Return the (X, Y) coordinate for the center point of the cell that contains the specified text.  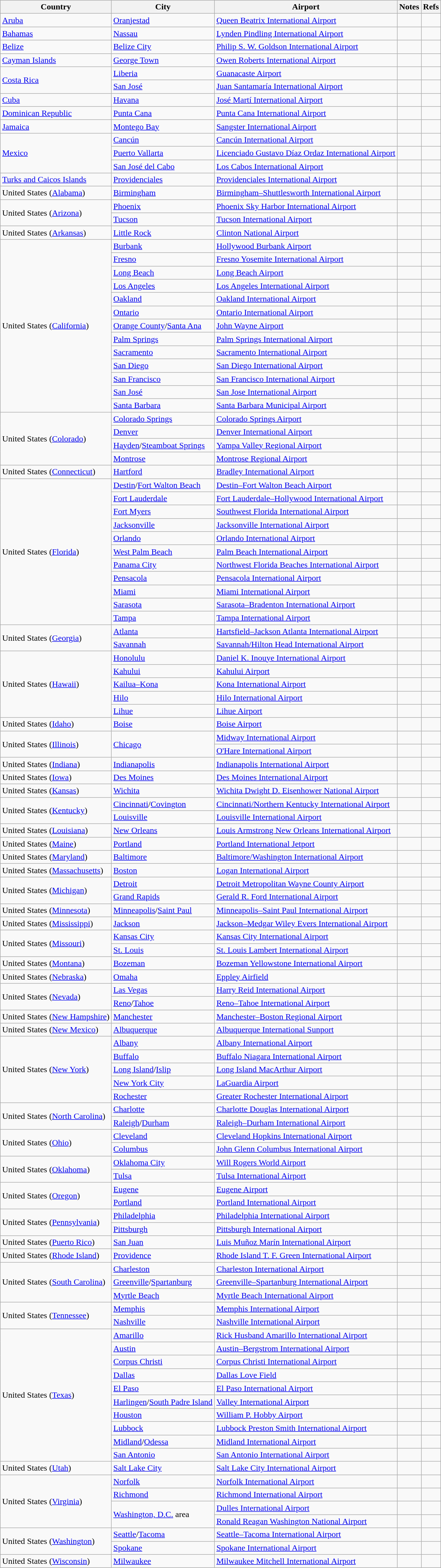
United States (Hawaii) (56, 684)
Orlando International Airport (306, 538)
LaGuardia Airport (306, 1083)
Kahului Airport (306, 671)
Columbus (163, 1149)
Albany (163, 1043)
Charleston International Airport (306, 1269)
Greenville/Spartanburg (163, 1282)
Long Island/Islip (163, 1070)
Liberia (163, 73)
Indianapolis (163, 764)
Southwest Florida International Airport (306, 512)
Norfolk (163, 1481)
United States (Montana) (56, 963)
Hayden/Steamboat Springs (163, 445)
Montrose Regional Airport (306, 459)
Spokane (163, 1548)
Belize (56, 47)
Tampa International Airport (306, 618)
Hilo (163, 698)
United States (Louisiana) (56, 831)
Houston (163, 1415)
Kona International Airport (306, 684)
United States (Rhode Island) (56, 1256)
Dulles International Airport (306, 1508)
Ronald Reagan Washington National Airport (306, 1521)
Palm Beach International Airport (306, 551)
United States (Georgia) (56, 638)
New Orleans (163, 831)
Burbank (163, 246)
Reno–Tahoe International Airport (306, 1003)
United States (Colorado) (56, 439)
United States (South Carolina) (56, 1282)
Kahului (163, 671)
Valley International Airport (306, 1402)
United States (Tennessee) (56, 1315)
United States (Mississippi) (56, 923)
Ontario International Airport (306, 312)
Boston (163, 870)
Providenciales International Airport (306, 180)
John Glenn Columbus International Airport (306, 1149)
Baltimore/Washington International Airport (306, 857)
Seattle/Tacoma (163, 1534)
Santa Barbara (163, 406)
Salt Lake City (163, 1468)
United States (Oregon) (56, 1196)
United States (Illinois) (56, 744)
Phoenix Sky Harbor International Airport (306, 206)
Pensacola International Airport (306, 578)
United States (Pennsylvania) (56, 1222)
Bradley International Airport (306, 472)
Lynden Pindling International Airport (306, 34)
Sacramento (163, 352)
El Paso (163, 1388)
Wichita Dwight D. Eisenhower National Airport (306, 790)
Palm Springs (163, 339)
Miami International Airport (306, 592)
Queen Beatrix International Airport (306, 20)
Notes (409, 7)
Punta Cana (163, 113)
Long Beach (163, 273)
Lubbock (163, 1428)
Milwaukee (163, 1561)
Cayman Islands (56, 60)
Long Island MacArthur Airport (306, 1070)
United States (Puerto Rico) (56, 1242)
San José del Cabo (163, 166)
Gerald R. Ford International Airport (306, 897)
Memphis (163, 1309)
Rhode Island T. F. Green International Airport (306, 1256)
Kailua–Kona (163, 684)
Rochester (163, 1096)
Lihue (163, 711)
Los Cabos International Airport (306, 166)
United States (Washington) (56, 1541)
Indianapolis International Airport (306, 764)
Nassau (163, 34)
Juan Santamaría International Airport (306, 87)
Philip S. W. Goldson International Airport (306, 47)
Corpus Christi International Airport (306, 1362)
Louisville (163, 817)
United States (Maine) (56, 844)
Boise (163, 724)
O'Hare International Airport (306, 751)
San Diego (163, 365)
Long Beach Airport (306, 273)
Wichita (163, 790)
Sarasota (163, 605)
Manchester (163, 1017)
Costa Rica (56, 80)
United States (Indiana) (56, 764)
Fort Lauderdale–Hollywood International Airport (306, 498)
Aruba (56, 20)
United States (Arkansas) (56, 233)
Denver International Airport (306, 432)
Jackson (163, 923)
Boise Airport (306, 724)
Havana (163, 100)
Cleveland Hopkins International Airport (306, 1136)
Jackson–Medgar Wiley Evers International Airport (306, 923)
Daniel K. Inouye International Airport (306, 658)
Minneapolis/Saint Paul (163, 910)
Myrtle Beach International Airport (306, 1295)
Yampa Valley Regional Airport (306, 445)
Albuquerque International Sunport (306, 1030)
Jacksonville International Airport (306, 525)
William P. Hobby Airport (306, 1415)
Raleigh/Durham (163, 1123)
Panama City (163, 565)
Belize City (163, 47)
Dallas Love Field (306, 1375)
Montego Bay (163, 126)
Albuquerque (163, 1030)
Licenciado Gustavo Díaz Ordaz International Airport (306, 153)
Hilo International Airport (306, 698)
Grand Rapids (163, 897)
Sangster International Airport (306, 126)
San Francisco (163, 379)
Lubbock Preston Smith International Airport (306, 1428)
New York City (163, 1083)
Denver (163, 432)
Cincinnati/Covington (163, 804)
Airport (306, 7)
Minneapolis–Saint Paul International Airport (306, 910)
Greenville–Spartanburg International Airport (306, 1282)
Portland International Jetport (306, 844)
United States (Missouri) (56, 943)
Bozeman (163, 963)
John Wayne Airport (306, 326)
Nashville International Airport (306, 1322)
Providence (163, 1256)
United States (Massachusetts) (56, 870)
George Town (163, 60)
Pittsburgh International Airport (306, 1229)
United States (Maryland) (56, 857)
United States (Idaho) (56, 724)
Portland International Airport (306, 1202)
Amarillo (163, 1335)
Refs (431, 7)
United States (Michigan) (56, 890)
Los Angeles International Airport (306, 286)
Louis Armstrong New Orleans International Airport (306, 831)
Orange County/Santa Ana (163, 326)
Milwaukee Mitchell International Airport (306, 1561)
Northwest Florida Beaches International Airport (306, 565)
United States (North Carolina) (56, 1116)
El Paso International Airport (306, 1388)
Midland/Odessa (163, 1442)
Midway International Airport (306, 737)
Savannah/Hilton Head International Airport (306, 645)
Manchester–Boston Regional Airport (306, 1017)
Palm Springs International Airport (306, 339)
Hartsfield–Jackson Atlanta International Airport (306, 631)
United States (Connecticut) (56, 472)
Corpus Christi (163, 1362)
United States (Texas) (56, 1395)
Santa Barbara Municipal Airport (306, 406)
Destin–Fort Walton Beach Airport (306, 485)
Sacramento International Airport (306, 352)
United States (Nevada) (56, 996)
Hartford (163, 472)
Cancún (163, 140)
Puerto Vallarta (163, 153)
Nashville (163, 1322)
Birmingham–Shuttlesworth International Airport (306, 193)
United States (Ohio) (56, 1143)
Omaha (163, 976)
Charlotte Douglas International Airport (306, 1109)
United States (Kentucky) (56, 810)
Oakland International Airport (306, 299)
Washington, D.C. area (163, 1515)
Pensacola (163, 578)
Philadelphia (163, 1216)
Eugene (163, 1189)
Kansas City International Airport (306, 937)
Country (56, 7)
Cuba (56, 100)
Cleveland (163, 1136)
Detroit Metropolitan Wayne County Airport (306, 884)
Austin–Bergstrom International Airport (306, 1348)
Buffalo Niagara International Airport (306, 1056)
United States (Arizona) (56, 213)
Birmingham (163, 193)
Bozeman Yellowstone International Airport (306, 963)
Lihue Airport (306, 711)
Fort Lauderdale (163, 498)
Mexico (56, 153)
Dominican Republic (56, 113)
San Francisco International Airport (306, 379)
Little Rock (163, 233)
Los Angeles (163, 286)
Miami (163, 592)
Colorado Springs (163, 419)
Jacksonville (163, 525)
Norfolk International Airport (306, 1481)
Eppley Airfield (306, 976)
Salt Lake City International Airport (306, 1468)
Cancún International Airport (306, 140)
Charlotte (163, 1109)
United States (Minnesota) (56, 910)
Atlanta (163, 631)
United States (New York) (56, 1070)
Reno/Tahoe (163, 1003)
United States (Alabama) (56, 193)
Owen Roberts International Airport (306, 60)
Raleigh–Durham International Airport (306, 1123)
Punta Cana International Airport (306, 113)
Bahamas (56, 34)
Tulsa (163, 1176)
San Antonio International Airport (306, 1455)
Dallas (163, 1375)
Charleston (163, 1269)
Baltimore (163, 857)
United States (Kansas) (56, 790)
Phoenix (163, 206)
Guanacaste Airport (306, 73)
Luis Muñoz Marín International Airport (306, 1242)
San Jose International Airport (306, 392)
United States (Oklahoma) (56, 1169)
Hollywood Burbank Airport (306, 246)
Cincinnati/Northern Kentucky International Airport (306, 804)
Memphis International Airport (306, 1309)
Myrtle Beach (163, 1295)
Austin (163, 1348)
Destin/Fort Walton Beach (163, 485)
Buffalo (163, 1056)
Ontario (163, 312)
West Palm Beach (163, 551)
United States (Utah) (56, 1468)
Pittsburgh (163, 1229)
Kansas City (163, 937)
United States (New Hampshire) (56, 1017)
Providenciales (163, 180)
St. Louis (163, 950)
United States (Iowa) (56, 777)
Philadelphia International Airport (306, 1216)
St. Louis Lambert International Airport (306, 950)
Sarasota–Bradenton International Airport (306, 605)
Tucson International Airport (306, 220)
Honolulu (163, 658)
Chicago (163, 744)
Jamaica (56, 126)
Richmond (163, 1495)
Eugene Airport (306, 1189)
United States (New Mexico) (56, 1030)
Spokane International Airport (306, 1548)
City (163, 7)
Harlingen/South Padre Island (163, 1402)
Richmond International Airport (306, 1495)
Logan International Airport (306, 870)
Oranjestad (163, 20)
Detroit (163, 884)
United States (Virginia) (56, 1501)
Tucson (163, 220)
Louisville International Airport (306, 817)
San Diego International Airport (306, 365)
Oakland (163, 299)
Savannah (163, 645)
Tulsa International Airport (306, 1176)
Orlando (163, 538)
Greater Rochester International Airport (306, 1096)
José Martí International Airport (306, 100)
Clinton National Airport (306, 233)
San Antonio (163, 1455)
Fresno (163, 259)
United States (Wisconsin) (56, 1561)
Des Moines International Airport (306, 777)
Seattle–Tacoma International Airport (306, 1534)
Colorado Springs Airport (306, 419)
Will Rogers World Airport (306, 1162)
Albany International Airport (306, 1043)
Tampa (163, 618)
Oklahoma City (163, 1162)
Turks and Caicos Islands (56, 180)
Montrose (163, 459)
United States (Florida) (56, 551)
Fort Myers (163, 512)
United States (Nebraska) (56, 976)
Rick Husband Amarillo International Airport (306, 1335)
San Juan (163, 1242)
Harry Reid International Airport (306, 990)
Las Vegas (163, 990)
Midland International Airport (306, 1442)
United States (California) (56, 326)
Des Moines (163, 777)
Fresno Yosemite International Airport (306, 259)
